Output the (x, y) coordinate of the center of the cell containing the given text.  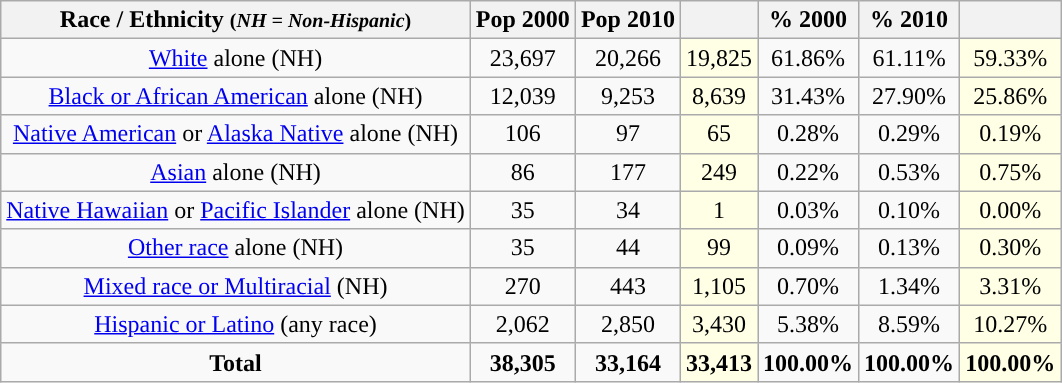
443 (628, 286)
177 (628, 172)
0.13% (910, 248)
8.59% (910, 324)
9,253 (628, 96)
0.70% (808, 286)
Asian alone (NH) (236, 172)
2,850 (628, 324)
33,164 (628, 362)
38,305 (522, 362)
44 (628, 248)
19,825 (718, 58)
65 (718, 134)
% 2000 (808, 20)
0.75% (1010, 172)
Race / Ethnicity (NH = Non-Hispanic) (236, 20)
5.38% (808, 324)
% 2010 (910, 20)
Other race alone (NH) (236, 248)
106 (522, 134)
34 (628, 210)
61.11% (910, 58)
8,639 (718, 96)
249 (718, 172)
20,266 (628, 58)
3.31% (1010, 286)
0.29% (910, 134)
0.53% (910, 172)
0.00% (1010, 210)
0.28% (808, 134)
0.10% (910, 210)
270 (522, 286)
Black or African American alone (NH) (236, 96)
Pop 2000 (522, 20)
Native Hawaiian or Pacific Islander alone (NH) (236, 210)
0.03% (808, 210)
86 (522, 172)
White alone (NH) (236, 58)
2,062 (522, 324)
Mixed race or Multiracial (NH) (236, 286)
Total (236, 362)
Native American or Alaska Native alone (NH) (236, 134)
25.86% (1010, 96)
23,697 (522, 58)
3,430 (718, 324)
12,039 (522, 96)
0.09% (808, 248)
1 (718, 210)
27.90% (910, 96)
1.34% (910, 286)
99 (718, 248)
Pop 2010 (628, 20)
59.33% (1010, 58)
10.27% (1010, 324)
Hispanic or Latino (any race) (236, 324)
0.19% (1010, 134)
1,105 (718, 286)
0.22% (808, 172)
33,413 (718, 362)
61.86% (808, 58)
97 (628, 134)
0.30% (1010, 248)
31.43% (808, 96)
